Pinpoint the cell where the given text exists, returning its [X, Y] midpoint coordinate. 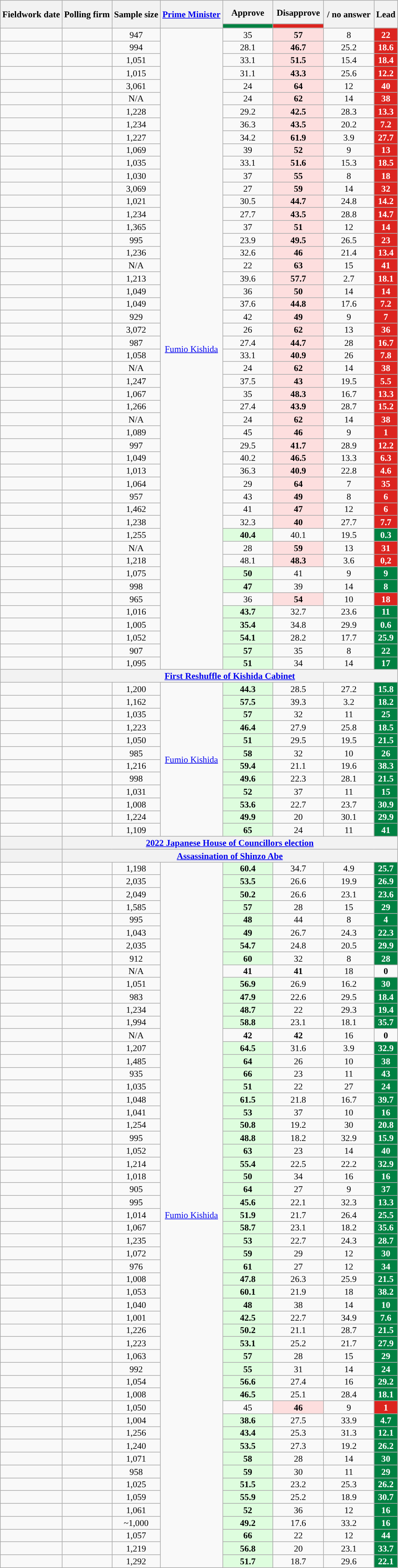
49.6 [248, 779]
Polling firm [87, 14]
28.5 [298, 689]
35.6 [386, 1228]
31.3 [349, 1433]
29.6 [349, 1561]
957 [136, 496]
48.8 [248, 1138]
7.6 [386, 1317]
38.6 [248, 1420]
23.7 [349, 805]
/ no answer [349, 14]
1,021 [136, 201]
1,266 [136, 406]
48.7 [248, 1010]
992 [136, 1368]
18.7 [298, 1561]
49.9 [248, 817]
54.1 [248, 637]
37.5 [248, 381]
Lead [386, 14]
22.6 [298, 997]
1,200 [136, 689]
60 [248, 958]
1,031 [136, 791]
Disapprove [298, 12]
5.5 [386, 381]
3,069 [136, 189]
3,061 [136, 86]
34.8 [298, 625]
935 [136, 1073]
28.3 [349, 111]
1,216 [136, 766]
3.6 [349, 561]
18.6 [386, 47]
19.4 [386, 1010]
912 [136, 958]
17 [386, 663]
46.7 [298, 47]
1,365 [136, 227]
1,585 [136, 907]
4.9 [349, 868]
1,072 [136, 1253]
15.9 [386, 1138]
15.3 [349, 163]
28.8 [349, 214]
47.9 [248, 997]
40.1 [298, 535]
1,238 [136, 522]
31.6 [298, 1048]
55.9 [248, 1497]
905 [136, 1190]
0,2 [386, 561]
64.5 [248, 1048]
61.9 [298, 137]
1,219 [136, 1548]
1,089 [136, 432]
61.5 [248, 1100]
30.1 [349, 817]
46.4 [248, 727]
965 [136, 599]
54 [298, 599]
20.5 [349, 946]
1,224 [136, 817]
60.4 [248, 868]
1,004 [136, 1420]
1,058 [136, 355]
1,041 [136, 1112]
4 [386, 920]
60.1 [248, 1292]
1,207 [136, 1048]
28.2 [298, 637]
0.6 [386, 625]
15.2 [386, 406]
19.6 [349, 766]
40.4 [248, 535]
Sample size [136, 14]
997 [136, 445]
21.9 [298, 1292]
15.4 [349, 60]
23.2 [298, 1484]
28.9 [349, 445]
34.2 [248, 137]
1,016 [136, 612]
54.7 [248, 946]
1,015 [136, 73]
27.5 [298, 1420]
1,069 [136, 150]
1,226 [136, 1331]
1,485 [136, 1061]
14.7 [386, 214]
1,095 [136, 663]
21.4 [349, 252]
14.2 [386, 201]
39.6 [248, 279]
994 [136, 47]
22.5 [298, 1163]
27.2 [349, 689]
1,030 [136, 176]
51.6 [298, 163]
30.5 [248, 201]
34.9 [349, 1317]
25.8 [349, 727]
1,254 [136, 1125]
4.7 [386, 1420]
~1,000 [136, 1523]
1,228 [136, 111]
43.9 [298, 406]
1,043 [136, 932]
25.5 [386, 1215]
25 [386, 715]
35.4 [248, 625]
1,048 [136, 1100]
41.7 [298, 445]
7.8 [386, 355]
28.4 [349, 1395]
983 [136, 997]
53.1 [248, 1343]
22.8 [349, 471]
1,109 [136, 830]
33.7 [386, 1548]
Fieldwork date [31, 14]
38.2 [386, 1292]
1,018 [136, 1176]
0.3 [386, 535]
31.1 [248, 73]
32.7 [298, 612]
1,214 [136, 1163]
51.7 [248, 1561]
929 [136, 317]
1,462 [136, 509]
39.3 [298, 702]
1,005 [136, 625]
2.7 [349, 279]
30.7 [386, 1497]
1,256 [136, 1433]
61 [248, 1266]
3.2 [349, 702]
3,072 [136, 330]
Approve [248, 12]
57.7 [298, 279]
48.1 [248, 561]
49.5 [298, 240]
40.2 [248, 458]
1,994 [136, 1022]
44.8 [298, 304]
35.7 [386, 1022]
21.8 [298, 1100]
7.7 [386, 522]
32.6 [248, 252]
1,292 [136, 1561]
53.6 [248, 805]
1,053 [136, 1292]
25.7 [386, 868]
18.9 [349, 1497]
1,162 [136, 702]
985 [136, 753]
33.9 [349, 1420]
58.7 [248, 1228]
33.2 [349, 1523]
27.3 [298, 1446]
65 [248, 830]
1,061 [136, 1510]
Assassination of Shinzo Abe [230, 856]
26.7 [298, 932]
25.6 [349, 73]
55.4 [248, 1163]
4.6 [386, 471]
976 [136, 1266]
1,040 [136, 1305]
43.3 [298, 73]
47.8 [248, 1279]
20.8 [386, 1125]
16.2 [349, 984]
23.9 [248, 240]
1,013 [136, 471]
49.2 [248, 1523]
1,247 [136, 381]
26.3 [298, 1279]
34.7 [298, 868]
1,071 [136, 1458]
37.6 [248, 304]
2022 Japanese House of Councillors election [230, 843]
2,049 [136, 894]
1,063 [136, 1356]
20.2 [349, 124]
38.3 [386, 766]
51.9 [248, 1215]
6.3 [386, 458]
26.5 [349, 240]
30.9 [386, 805]
56.9 [248, 984]
25.1 [298, 1395]
1,057 [136, 1536]
907 [136, 650]
1,236 [136, 252]
1,025 [136, 1484]
39.7 [386, 1100]
17.7 [349, 637]
57.5 [248, 702]
1,218 [136, 561]
1,014 [136, 1215]
12.1 [386, 1433]
987 [136, 342]
19.9 [349, 881]
1,255 [136, 535]
1,064 [136, 484]
22.2 [349, 1163]
43.7 [248, 612]
29.3 [349, 1010]
1,075 [136, 574]
26.4 [349, 1215]
1,059 [136, 1497]
50.8 [248, 1125]
958 [136, 1472]
1,213 [136, 279]
1,235 [136, 1241]
56.6 [248, 1382]
1,054 [136, 1382]
44.3 [248, 689]
45.6 [248, 1202]
43.4 [248, 1433]
Prime Minister [191, 14]
13.4 [386, 252]
947 [136, 35]
1,227 [136, 137]
15.8 [386, 689]
First Reshuffle of Kishida Cabinet [230, 676]
1,198 [136, 868]
56.8 [248, 1548]
1,240 [136, 1446]
1,001 [136, 1317]
58.8 [248, 1022]
59.4 [248, 766]
